Search for the cell housing the specified text and yield its (X, Y) center coordinate. 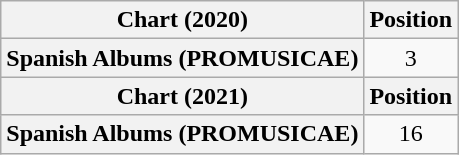
Chart (2021) (182, 96)
16 (411, 134)
3 (411, 58)
Chart (2020) (182, 20)
